Search for the cell housing the specified text and yield its [X, Y] center coordinate. 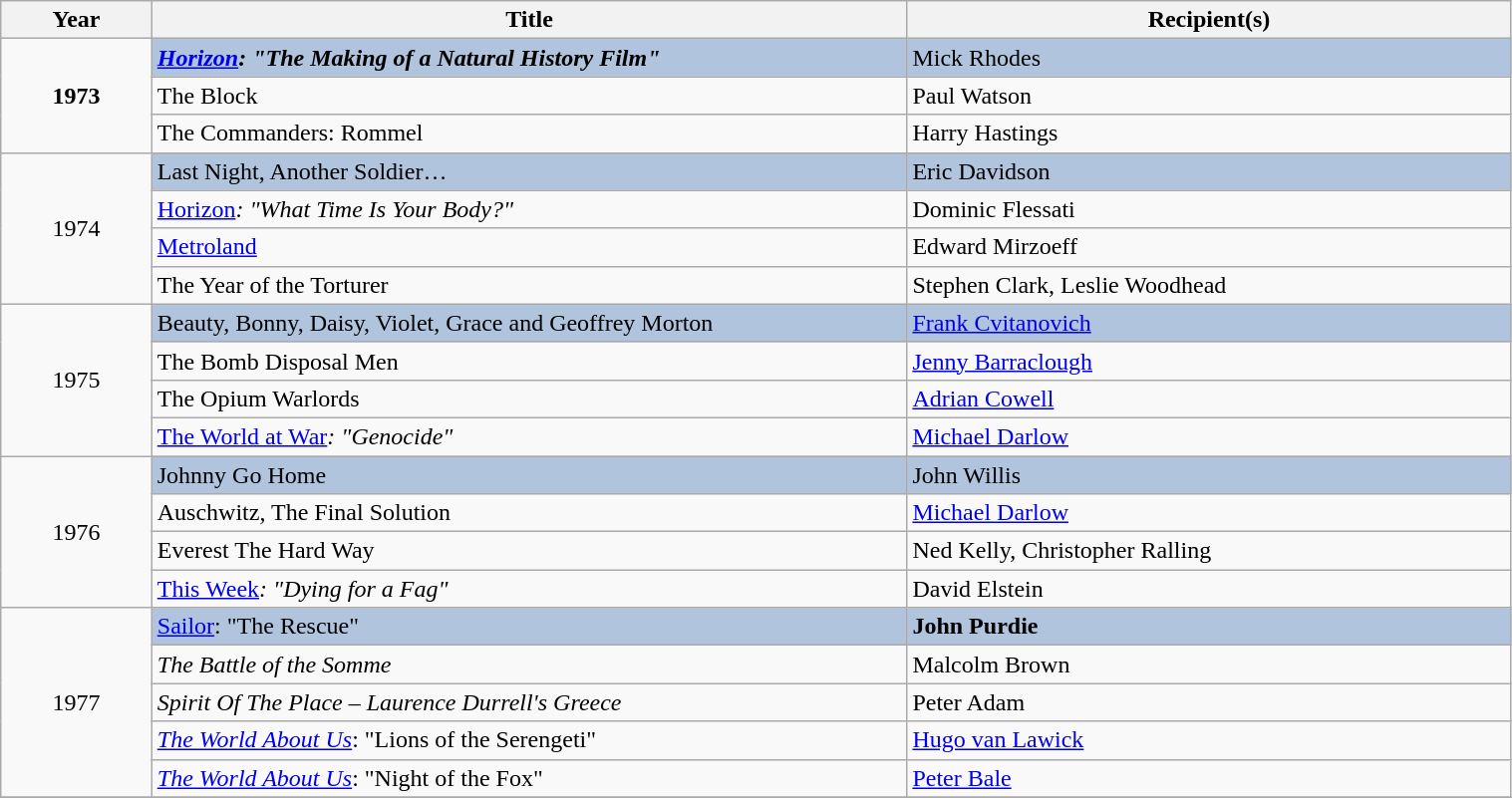
The Year of the Torturer [529, 285]
Stephen Clark, Leslie Woodhead [1209, 285]
Hugo van Lawick [1209, 740]
This Week: "Dying for a Fag" [529, 589]
1977 [77, 702]
Eric Davidson [1209, 171]
John Willis [1209, 475]
Recipient(s) [1209, 20]
The World About Us: "Night of the Fox" [529, 778]
Ned Kelly, Christopher Ralling [1209, 551]
Horizon: "What Time Is Your Body?" [529, 209]
Malcolm Brown [1209, 665]
The Block [529, 96]
Everest The Hard Way [529, 551]
Frank Cvitanovich [1209, 323]
The Bomb Disposal Men [529, 361]
Adrian Cowell [1209, 399]
The World About Us: "Lions of the Serengeti" [529, 740]
Paul Watson [1209, 96]
Johnny Go Home [529, 475]
Beauty, Bonny, Daisy, Violet, Grace and Geoffrey Morton [529, 323]
Peter Bale [1209, 778]
1975 [77, 380]
Last Night, Another Soldier… [529, 171]
Sailor: "The Rescue" [529, 627]
Harry Hastings [1209, 133]
Year [77, 20]
The World at War: "Genocide" [529, 436]
Title [529, 20]
Peter Adam [1209, 702]
The Battle of the Somme [529, 665]
Auschwitz, The Final Solution [529, 513]
John Purdie [1209, 627]
Dominic Flessati [1209, 209]
1973 [77, 96]
Jenny Barraclough [1209, 361]
Edward Mirzoeff [1209, 247]
Spirit Of The Place – Laurence Durrell's Greece [529, 702]
David Elstein [1209, 589]
Horizon: "The Making of a Natural History Film" [529, 58]
1976 [77, 532]
The Opium Warlords [529, 399]
The Commanders: Rommel [529, 133]
Metroland [529, 247]
1974 [77, 228]
Mick Rhodes [1209, 58]
